Search for the cell housing the specified text and yield its (x, y) center coordinate. 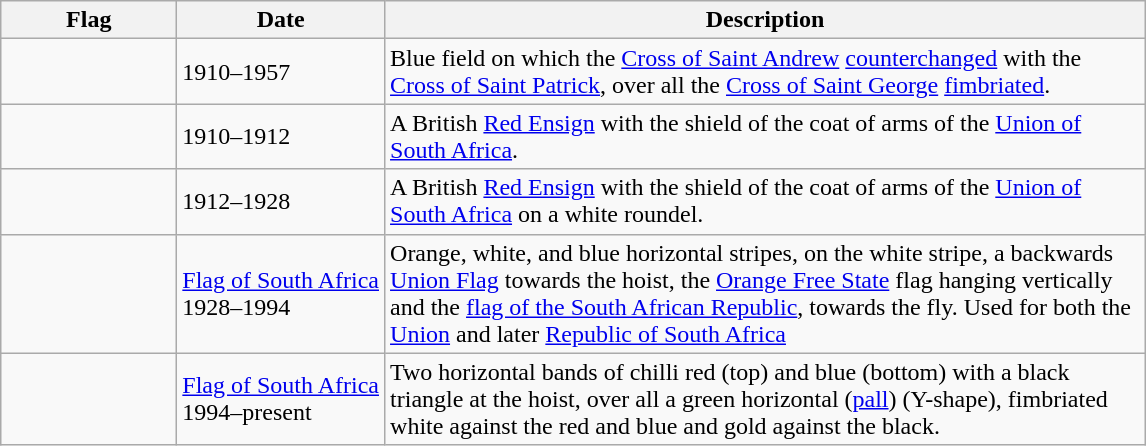
Flag of South Africa1994–present (281, 399)
1910–1912 (281, 136)
Flag of South Africa1928–1994 (281, 294)
Blue field on which the Cross of Saint Andrew counterchanged with the Cross of Saint Patrick, over all the Cross of Saint George fimbriated. (766, 72)
Date (281, 20)
A British Red Ensign with the shield of the coat of arms of the Union of South Africa. (766, 136)
Description (766, 20)
Flag (89, 20)
A British Red Ensign with the shield of the coat of arms of the Union of South Africa on a white roundel. (766, 202)
1912–1928 (281, 202)
1910–1957 (281, 72)
